Scan for the cell matching the given text and deliver its (X, Y) coordinate at center. 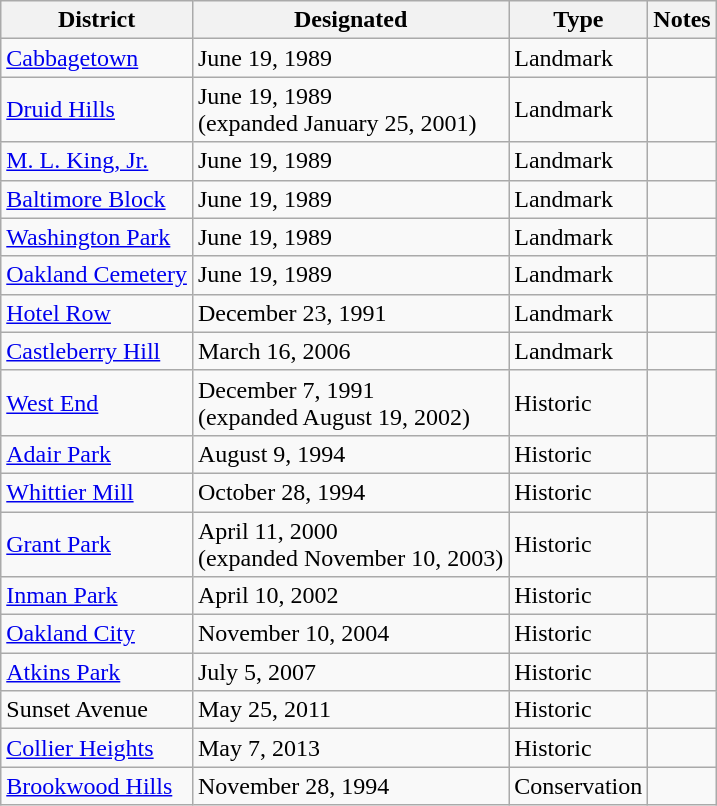
June 19, 1989(expanded January 25, 2001) (350, 110)
Hotel Row (97, 313)
Notes (682, 20)
May 25, 2011 (350, 710)
District (97, 20)
April 11, 2000(expanded November 10, 2003) (350, 544)
Whittier Mill (97, 492)
Druid Hills (97, 110)
Atkins Park (97, 672)
August 9, 1994 (350, 454)
December 23, 1991 (350, 313)
Designated (350, 20)
Type (578, 20)
October 28, 1994 (350, 492)
Oakland Cemetery (97, 275)
Inman Park (97, 596)
Castleberry Hill (97, 351)
Brookwood Hills (97, 786)
Washington Park (97, 237)
November 28, 1994 (350, 786)
Collier Heights (97, 748)
July 5, 2007 (350, 672)
Sunset Avenue (97, 710)
March 16, 2006 (350, 351)
M. L. King, Jr. (97, 161)
Adair Park (97, 454)
December 7, 1991(expanded August 19, 2002) (350, 402)
May 7, 2013 (350, 748)
West End (97, 402)
Oakland City (97, 634)
Conservation (578, 786)
Grant Park (97, 544)
Cabbagetown (97, 58)
Baltimore Block (97, 199)
April 10, 2002 (350, 596)
November 10, 2004 (350, 634)
